Locate the cell with the specified text and output its [X, Y] center coordinate. 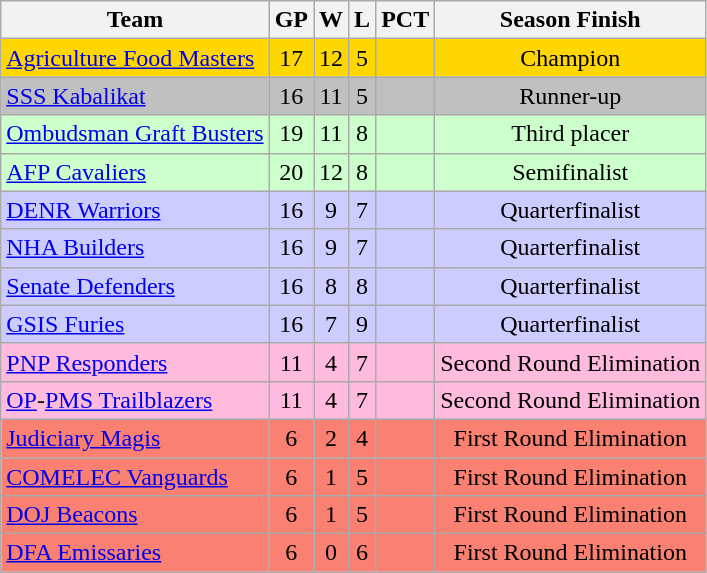
Team [135, 20]
20 [291, 172]
SSS Kabalikat [135, 96]
OP-PMS Trailblazers [135, 400]
COMELEC Vanguards [135, 477]
Ombudsman Graft Busters [135, 134]
PCT [406, 20]
NHA Builders [135, 248]
Third placer [570, 134]
PNP Responders [135, 362]
0 [332, 553]
17 [291, 58]
DFA Emissaries [135, 553]
GSIS Furies [135, 324]
DENR Warriors [135, 210]
AFP Cavaliers [135, 172]
19 [291, 134]
DOJ Beacons [135, 515]
Champion [570, 58]
Runner-up [570, 96]
GP [291, 20]
Agriculture Food Masters [135, 58]
L [362, 20]
2 [332, 438]
W [332, 20]
Senate Defenders [135, 286]
Semifinalist [570, 172]
Season Finish [570, 20]
Judiciary Magis [135, 438]
